Scan for the cell matching the given text and deliver its [x, y] coordinate at center. 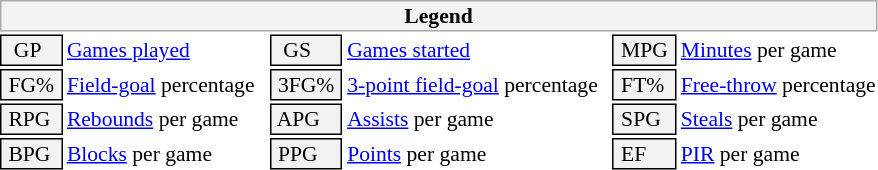
MPG [645, 50]
Rebounds per game [166, 120]
Blocks per game [166, 154]
Free-throw percentage [778, 85]
Assists per game [478, 120]
Games started [478, 50]
PPG [306, 154]
Games played [166, 50]
EF [645, 154]
PIR per game [778, 154]
Points per game [478, 154]
SPG [645, 120]
Minutes per game [778, 50]
Steals per game [778, 120]
GP [31, 50]
3-point field-goal percentage [478, 85]
FG% [31, 85]
APG [306, 120]
BPG [31, 154]
Field-goal percentage [166, 85]
FT% [645, 85]
Legend [438, 16]
GS [306, 50]
3FG% [306, 85]
RPG [31, 120]
